Extract the [x, y] coordinate from the center of the cell holding the provided text.  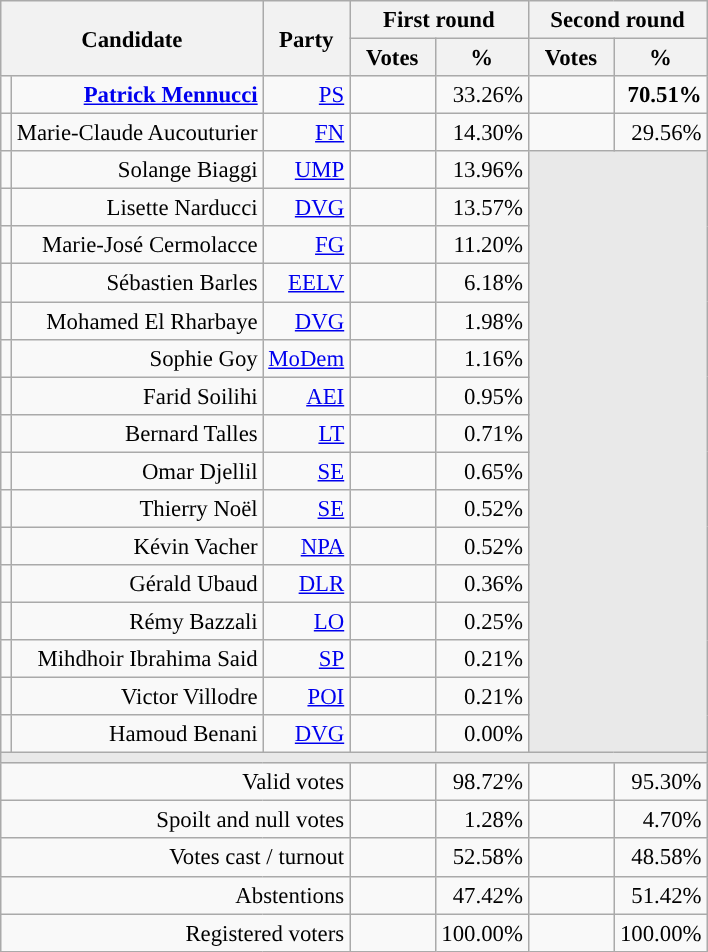
Candidate [132, 38]
Solange Biaggi [137, 170]
0.65% [482, 471]
LT [306, 433]
1.28% [482, 820]
0.25% [482, 621]
Gérald Ubaud [137, 584]
LO [306, 621]
Sébastien Barles [137, 283]
Hamoud Benani [137, 734]
Spoilt and null votes [176, 820]
Party [306, 38]
47.42% [482, 895]
Marie-José Cermolacce [137, 245]
1.16% [482, 358]
13.96% [482, 170]
Mihdhoir Ibrahima Said [137, 659]
48.58% [660, 858]
PS [306, 95]
SP [306, 659]
4.70% [660, 820]
Omar Djellil [137, 471]
MoDem [306, 358]
FG [306, 245]
0.71% [482, 433]
Bernard Talles [137, 433]
Sophie Goy [137, 358]
Mohamed El Rharbaye [137, 321]
EELV [306, 283]
0.36% [482, 584]
UMP [306, 170]
0.00% [482, 734]
DLR [306, 584]
98.72% [482, 782]
29.56% [660, 133]
52.58% [482, 858]
Patrick Mennucci [137, 95]
Lisette Narducci [137, 208]
Marie-Claude Aucouturier [137, 133]
11.20% [482, 245]
NPA [306, 546]
Second round [618, 20]
Victor Villodre [137, 697]
Farid Soilihi [137, 396]
1.98% [482, 321]
POI [306, 697]
Kévin Vacher [137, 546]
Thierry Noël [137, 509]
95.30% [660, 782]
14.30% [482, 133]
First round [440, 20]
33.26% [482, 95]
Abstentions [176, 895]
Valid votes [176, 782]
70.51% [660, 95]
FN [306, 133]
51.42% [660, 895]
0.95% [482, 396]
13.57% [482, 208]
Votes cast / turnout [176, 858]
Rémy Bazzali [137, 621]
Registered voters [176, 933]
6.18% [482, 283]
AEI [306, 396]
